Return the (x, y) coordinate for the center point of the cell that contains the specified text.  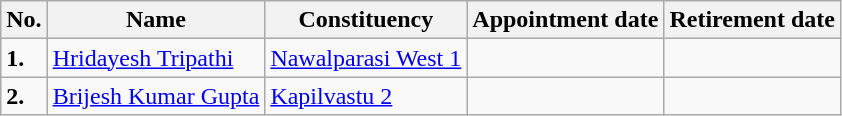
Hridayesh Tripathi (156, 58)
No. (24, 20)
Nawalparasi West 1 (366, 58)
Appointment date (566, 20)
Constituency (366, 20)
1. (24, 58)
Name (156, 20)
Retirement date (752, 20)
2. (24, 96)
Brijesh Kumar Gupta (156, 96)
Kapilvastu 2 (366, 96)
